Return the (X, Y) coordinate for the center point of the cell that contains the specified text.  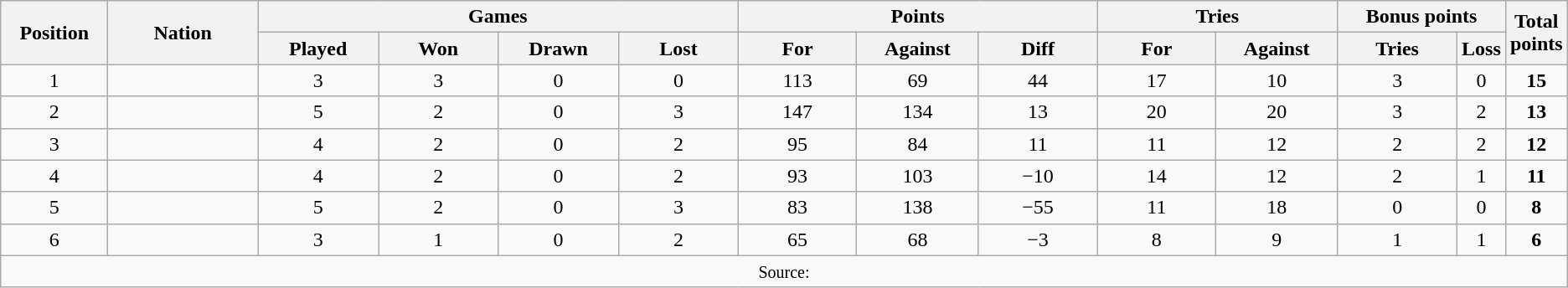
134 (918, 112)
Played (318, 49)
Nation (183, 33)
Won (439, 49)
103 (918, 176)
95 (797, 144)
15 (1536, 80)
−10 (1038, 176)
Games (498, 17)
−55 (1038, 208)
Bonus points (1422, 17)
147 (797, 112)
69 (918, 80)
68 (918, 239)
65 (797, 239)
Lost (678, 49)
84 (918, 144)
Position (54, 33)
Points (918, 17)
83 (797, 208)
10 (1277, 80)
17 (1157, 80)
18 (1277, 208)
113 (797, 80)
−3 (1038, 239)
Source: (784, 271)
Drawn (558, 49)
Totalpoints (1536, 33)
93 (797, 176)
Loss (1482, 49)
14 (1157, 176)
Diff (1038, 49)
138 (918, 208)
9 (1277, 239)
44 (1038, 80)
